Output the (X, Y) coordinate of the center of the cell containing the given text.  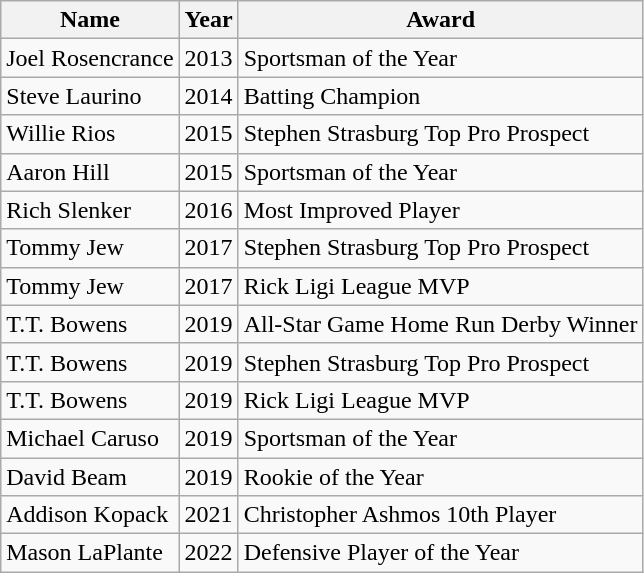
Award (440, 20)
2021 (208, 515)
David Beam (90, 477)
All-Star Game Home Run Derby Winner (440, 324)
2014 (208, 96)
Addison Kopack (90, 515)
Christopher Ashmos 10th Player (440, 515)
Defensive Player of the Year (440, 553)
Rich Slenker (90, 210)
Most Improved Player (440, 210)
Mason LaPlante (90, 553)
Batting Champion (440, 96)
2016 (208, 210)
Rookie of the Year (440, 477)
Steve Laurino (90, 96)
Michael Caruso (90, 438)
Willie Rios (90, 134)
Year (208, 20)
Aaron Hill (90, 172)
2022 (208, 553)
Name (90, 20)
Joel Rosencrance (90, 58)
2013 (208, 58)
